Find where the given text appears and provide that cell's center as [x, y] coordinate. 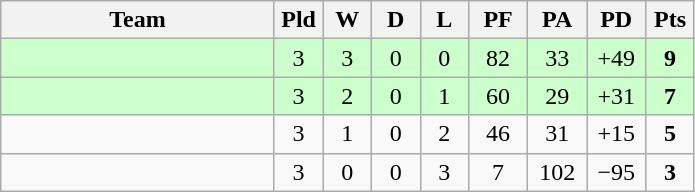
PD [616, 20]
46 [498, 134]
102 [558, 172]
L [444, 20]
+31 [616, 96]
60 [498, 96]
9 [670, 58]
Pld [298, 20]
+15 [616, 134]
D [396, 20]
W [348, 20]
31 [558, 134]
Team [138, 20]
PF [498, 20]
+49 [616, 58]
82 [498, 58]
5 [670, 134]
−95 [616, 172]
PA [558, 20]
33 [558, 58]
29 [558, 96]
Pts [670, 20]
